From the cell containing the given text, extract its center point as (X, Y) coordinate. 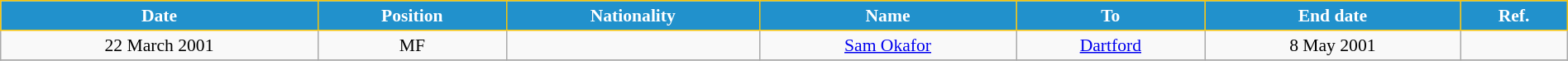
Ref. (1513, 16)
22 March 2001 (159, 45)
End date (1333, 16)
MF (412, 45)
8 May 2001 (1333, 45)
Nationality (633, 16)
Name (888, 16)
Date (159, 16)
Position (412, 16)
To (1111, 16)
Dartford (1111, 45)
Sam Okafor (888, 45)
